For the text-containing cell, return its midpoint in (x, y) coordinate format. 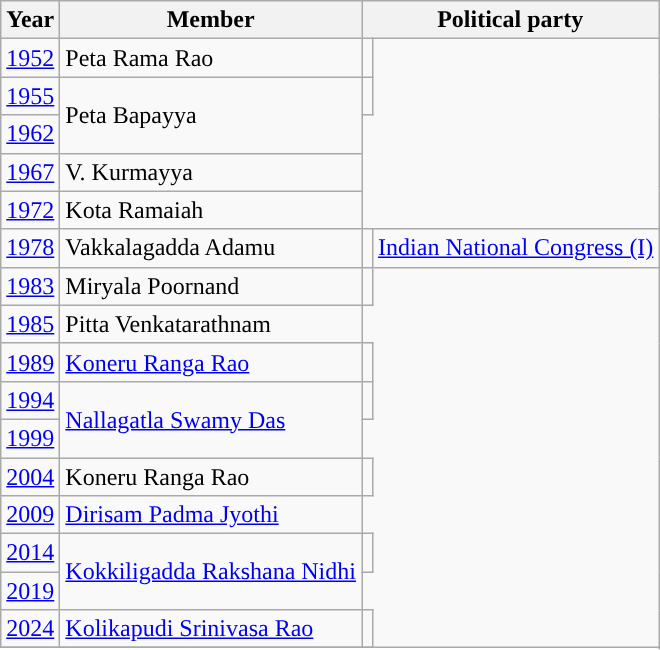
2019 (30, 591)
2014 (30, 553)
Pitta Venkatarathnam (211, 324)
1994 (30, 400)
Vakkalagadda Adamu (211, 248)
2009 (30, 515)
1978 (30, 248)
Dirisam Padma Jyothi (211, 515)
Kokkiligadda Rakshana Nidhi (211, 572)
Nallagatla Swamy Das (211, 419)
1972 (30, 210)
Peta Bapayya (211, 115)
Year (30, 20)
1989 (30, 362)
Miryala Poornand (211, 286)
Kolikapudi Srinivasa Rao (211, 629)
1955 (30, 96)
1999 (30, 438)
Kota Ramaiah (211, 210)
V. Kurmayya (211, 172)
Member (211, 20)
Indian National Congress (I) (516, 248)
1985 (30, 324)
1967 (30, 172)
1983 (30, 286)
1952 (30, 58)
Peta Rama Rao (211, 58)
1962 (30, 134)
2004 (30, 477)
2024 (30, 629)
Political party (510, 20)
